Capture the cell that displays the provided text and extract its (X, Y) central coordinate. 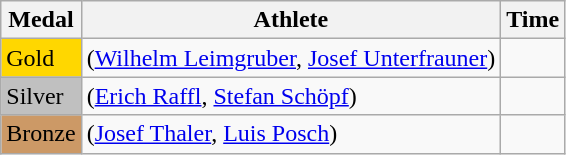
Athlete (291, 20)
(Erich Raffl, Stefan Schöpf) (291, 96)
Time (533, 20)
Gold (41, 58)
Silver (41, 96)
Medal (41, 20)
(Josef Thaler, Luis Posch) (291, 134)
(Wilhelm Leimgruber, Josef Unterfrauner) (291, 58)
Bronze (41, 134)
